Pinpoint the cell where the given text exists, returning its (x, y) midpoint coordinate. 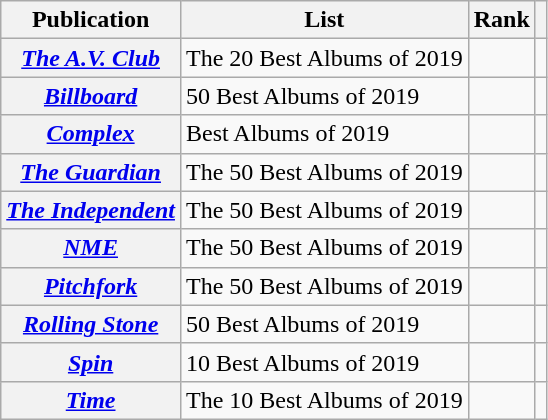
Publication (91, 20)
Pitchfork (91, 286)
The A.V. Club (91, 58)
Complex (91, 134)
The 10 Best Albums of 2019 (324, 400)
Rolling Stone (91, 324)
NME (91, 248)
Billboard (91, 96)
The 20 Best Albums of 2019 (324, 58)
List (324, 20)
Spin (91, 362)
Time (91, 400)
10 Best Albums of 2019 (324, 362)
Rank (502, 20)
The Independent (91, 210)
The Guardian (91, 172)
Best Albums of 2019 (324, 134)
